Pinpoint the cell where the given text exists, returning its (X, Y) midpoint coordinate. 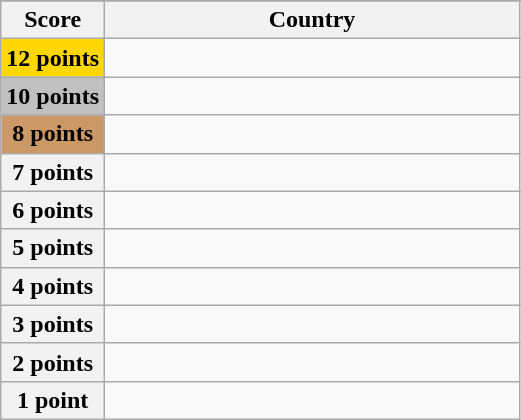
2 points (53, 362)
10 points (53, 96)
5 points (53, 248)
Country (312, 20)
1 point (53, 400)
8 points (53, 134)
6 points (53, 210)
7 points (53, 172)
12 points (53, 58)
4 points (53, 286)
3 points (53, 324)
Score (53, 20)
